Identify which cell holds the provided text, then report its (X, Y) central coordinate. 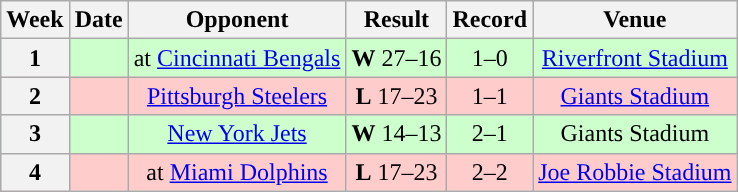
1 (35, 58)
Record (490, 20)
Date (98, 20)
New York Jets (237, 134)
1–0 (490, 58)
Venue (635, 20)
2–2 (490, 172)
at Cincinnati Bengals (237, 58)
Pittsburgh Steelers (237, 96)
1–1 (490, 96)
at Miami Dolphins (237, 172)
4 (35, 172)
W 14–13 (396, 134)
Opponent (237, 20)
Result (396, 20)
2 (35, 96)
Week (35, 20)
Joe Robbie Stadium (635, 172)
3 (35, 134)
Riverfront Stadium (635, 58)
W 27–16 (396, 58)
2–1 (490, 134)
